Output the (X, Y) coordinate of the center of the cell containing the given text.  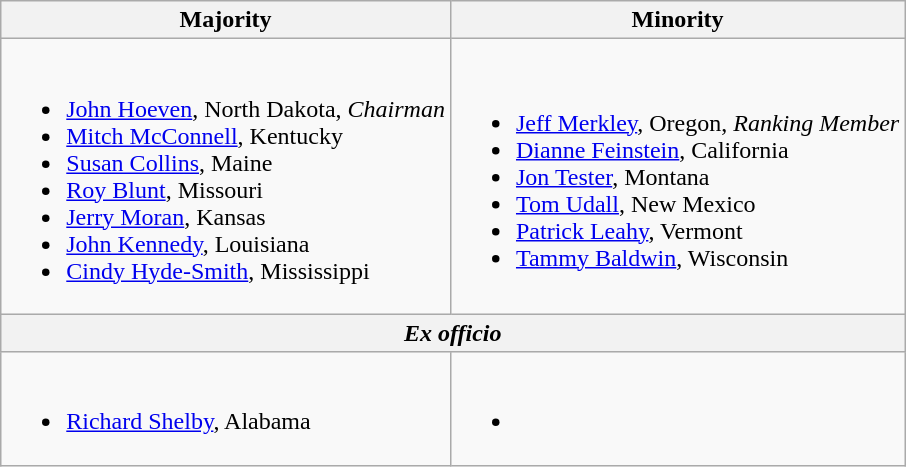
Ex officio (453, 333)
Richard Shelby, Alabama (226, 408)
Majority (226, 20)
Minority (677, 20)
